Search for the cell housing the specified text and yield its (X, Y) center coordinate. 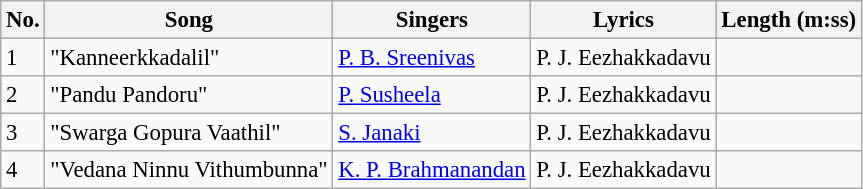
"Vedana Ninnu Vithumbunna" (189, 170)
1 (23, 58)
K. P. Brahmanandan (432, 170)
Length (m:ss) (788, 20)
"Swarga Gopura Vaathil" (189, 133)
2 (23, 95)
No. (23, 20)
"Pandu Pandoru" (189, 95)
S. Janaki (432, 133)
Singers (432, 20)
Song (189, 20)
3 (23, 133)
"Kanneerkkadalil" (189, 58)
4 (23, 170)
P. B. Sreenivas (432, 58)
P. Susheela (432, 95)
Lyrics (624, 20)
